Identify which cell holds the provided text, then report its [x, y] central coordinate. 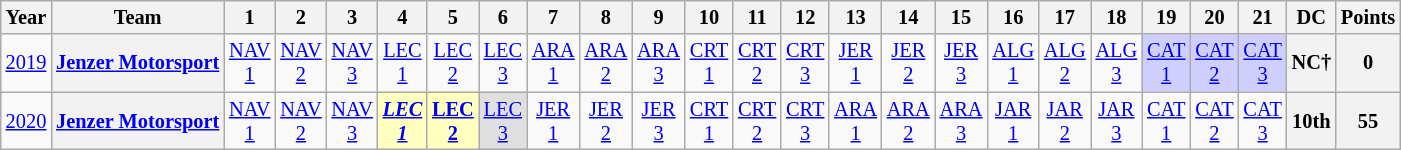
17 [1065, 17]
DC [1312, 17]
13 [856, 17]
JAR2 [1065, 121]
4 [402, 17]
18 [1117, 17]
10 [709, 17]
ALG1 [1013, 63]
11 [757, 17]
2 [300, 17]
0 [1368, 63]
10th [1312, 121]
7 [554, 17]
ALG3 [1117, 63]
5 [453, 17]
12 [805, 17]
NC† [1312, 63]
14 [908, 17]
Team [138, 17]
JAR3 [1117, 121]
8 [606, 17]
19 [1166, 17]
Points [1368, 17]
JAR1 [1013, 121]
21 [1263, 17]
2019 [26, 63]
20 [1214, 17]
55 [1368, 121]
6 [503, 17]
2020 [26, 121]
15 [962, 17]
9 [658, 17]
ALG2 [1065, 63]
16 [1013, 17]
3 [352, 17]
1 [250, 17]
Year [26, 17]
